Return (x, y) of the center of cell containing provided text 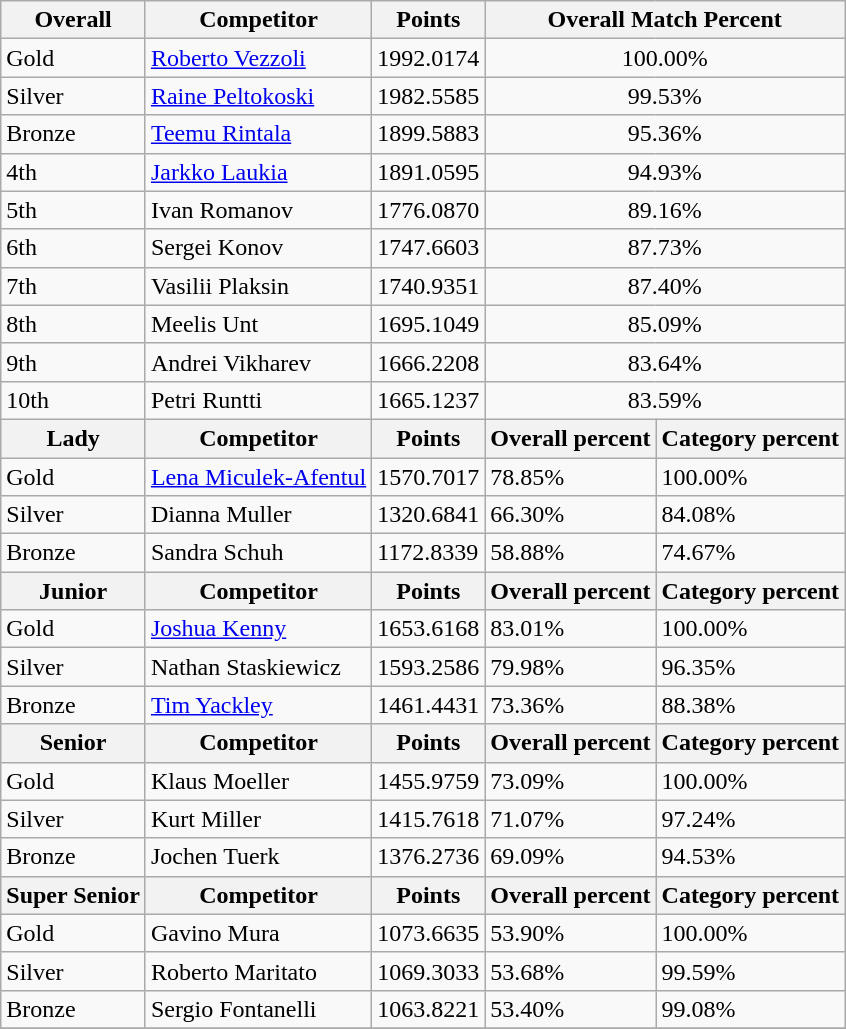
Super Senior (74, 895)
99.53% (665, 96)
84.08% (750, 515)
Overall Match Percent (665, 20)
53.40% (570, 1009)
Junior (74, 591)
1593.2586 (428, 667)
Gavino Mura (258, 933)
Klaus Moeller (258, 781)
6th (74, 248)
85.09% (665, 324)
83.59% (665, 400)
1992.0174 (428, 58)
Petri Runtti (258, 400)
1665.1237 (428, 400)
Dianna Muller (258, 515)
1461.4431 (428, 705)
Lena Miculek-Afentul (258, 477)
4th (74, 172)
Teemu Rintala (258, 134)
Sergio Fontanelli (258, 1009)
1982.5585 (428, 96)
97.24% (750, 819)
Kurt Miller (258, 819)
Tim Yackley (258, 705)
69.09% (570, 857)
Vasilii Plaksin (258, 286)
1776.0870 (428, 210)
10th (74, 400)
1570.7017 (428, 477)
96.35% (750, 667)
73.36% (570, 705)
58.88% (570, 553)
7th (74, 286)
Nathan Staskiewicz (258, 667)
88.38% (750, 705)
79.98% (570, 667)
99.08% (750, 1009)
Meelis Unt (258, 324)
83.01% (570, 629)
94.93% (665, 172)
1320.6841 (428, 515)
Ivan Romanov (258, 210)
1073.6635 (428, 933)
Andrei Vikharev (258, 362)
Senior (74, 743)
Jarkko Laukia (258, 172)
1899.5883 (428, 134)
1455.9759 (428, 781)
Roberto Vezzoli (258, 58)
53.90% (570, 933)
1653.6168 (428, 629)
95.36% (665, 134)
1063.8221 (428, 1009)
1376.2736 (428, 857)
Raine Peltokoski (258, 96)
Lady (74, 438)
1069.3033 (428, 971)
78.85% (570, 477)
71.07% (570, 819)
Jochen Tuerk (258, 857)
73.09% (570, 781)
Overall (74, 20)
1891.0595 (428, 172)
1666.2208 (428, 362)
8th (74, 324)
Sergei Konov (258, 248)
1695.1049 (428, 324)
74.67% (750, 553)
53.68% (570, 971)
66.30% (570, 515)
9th (74, 362)
5th (74, 210)
1740.9351 (428, 286)
87.40% (665, 286)
Sandra Schuh (258, 553)
94.53% (750, 857)
1747.6603 (428, 248)
99.59% (750, 971)
1415.7618 (428, 819)
Joshua Kenny (258, 629)
83.64% (665, 362)
89.16% (665, 210)
87.73% (665, 248)
Roberto Maritato (258, 971)
1172.8339 (428, 553)
